From the cell containing the given text, extract its center point as [x, y] coordinate. 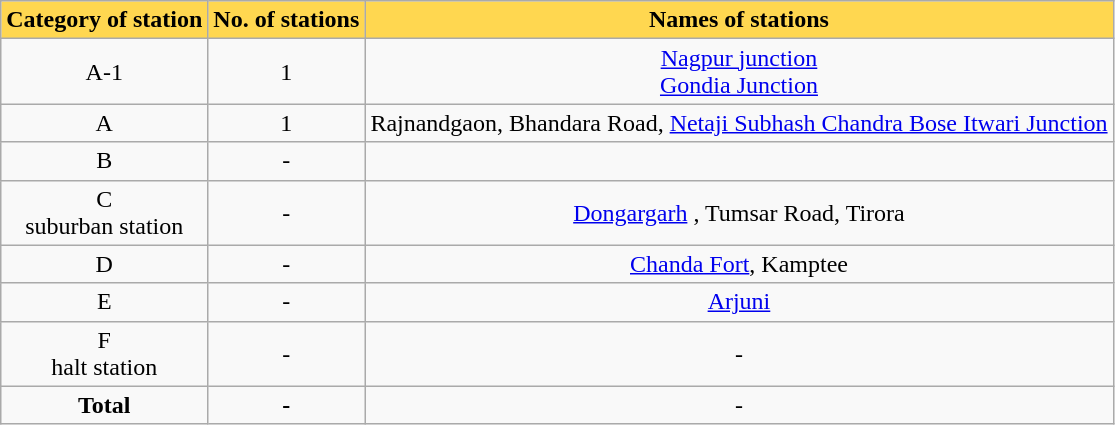
Csuburban station [104, 212]
Names of stations [739, 20]
Total [104, 405]
Rajnandgaon, Bhandara Road, Netaji Subhash Chandra Bose Itwari Junction [739, 123]
Chanda Fort, Kamptee [739, 264]
No. of stations [286, 20]
Dongargarh , Tumsar Road, Tirora [739, 212]
A [104, 123]
A-1 [104, 72]
Arjuni [739, 302]
Nagpur junctionGondia Junction [739, 72]
Category of station [104, 20]
B [104, 161]
D [104, 264]
Fhalt station [104, 354]
E [104, 302]
